Output the (x, y) coordinate of the center of the cell containing the given text.  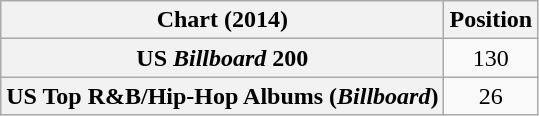
Position (491, 20)
US Billboard 200 (222, 58)
US Top R&B/Hip-Hop Albums (Billboard) (222, 96)
26 (491, 96)
Chart (2014) (222, 20)
130 (491, 58)
